Provide the [x, y] coordinate of the cell's center where the given text is located.  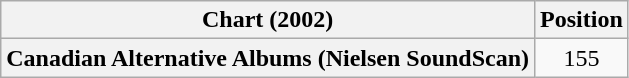
Position [582, 20]
Chart (2002) [268, 20]
Canadian Alternative Albums (Nielsen SoundScan) [268, 58]
155 [582, 58]
